Find where the given text appears and provide that cell's center as [X, Y] coordinate. 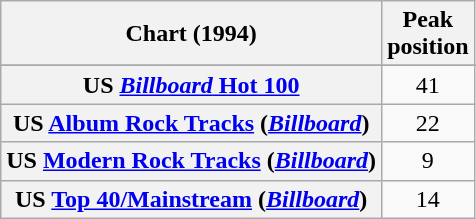
US Album Rock Tracks (Billboard) [192, 123]
14 [428, 199]
41 [428, 85]
US Modern Rock Tracks (Billboard) [192, 161]
US Top 40/Mainstream (Billboard) [192, 199]
Peakposition [428, 34]
22 [428, 123]
Chart (1994) [192, 34]
9 [428, 161]
US Billboard Hot 100 [192, 85]
